Detect which cell encompasses the target text, then output its (X, Y) center coordinate. 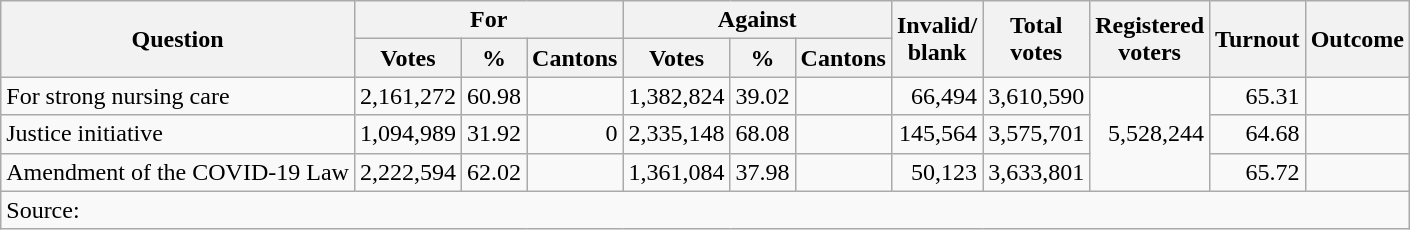
37.98 (762, 172)
1,361,084 (676, 172)
1,094,989 (408, 134)
66,494 (936, 96)
68.08 (762, 134)
For strong nursing care (178, 96)
Outcome (1357, 39)
62.02 (494, 172)
39.02 (762, 96)
3,575,701 (1036, 134)
Against (758, 20)
3,610,590 (1036, 96)
2,161,272 (408, 96)
Question (178, 39)
60.98 (494, 96)
Turnout (1258, 39)
Invalid/blank (936, 39)
1,382,824 (676, 96)
64.68 (1258, 134)
Registeredvoters (1150, 39)
65.31 (1258, 96)
Totalvotes (1036, 39)
145,564 (936, 134)
3,633,801 (1036, 172)
2,335,148 (676, 134)
50,123 (936, 172)
31.92 (494, 134)
Justice initiative (178, 134)
0 (575, 134)
For (488, 20)
Amendment of the COVID-19 Law (178, 172)
65.72 (1258, 172)
2,222,594 (408, 172)
5,528,244 (1150, 134)
Source: (706, 210)
